Provide the [x, y] coordinate of the cell's center where the given text is located.  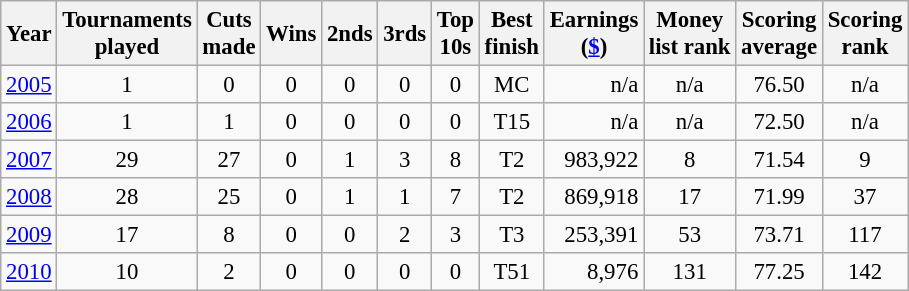
2008 [29, 197]
3rds [405, 34]
983,922 [594, 160]
Cuts made [229, 34]
37 [864, 197]
2007 [29, 160]
9 [864, 160]
71.54 [780, 160]
76.50 [780, 85]
MC [512, 85]
25 [229, 197]
2009 [29, 235]
2006 [29, 122]
73.71 [780, 235]
Scoring average [780, 34]
72.50 [780, 122]
Moneylist rank [690, 34]
28 [127, 197]
Earnings ($) [594, 34]
29 [127, 160]
2nds [350, 34]
27 [229, 160]
117 [864, 235]
2 [405, 235]
Scoringrank [864, 34]
Year [29, 34]
T15 [512, 122]
2005 [29, 85]
71.99 [780, 197]
869,918 [594, 197]
53 [690, 235]
Wins [292, 34]
Top 10s [456, 34]
253,391 [594, 235]
T3 [512, 235]
Best finish [512, 34]
Tournaments played [127, 34]
7 [456, 197]
